Search for the cell housing the specified text and yield its [X, Y] center coordinate. 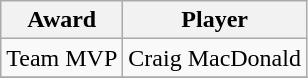
Award [62, 20]
Player [215, 20]
Team MVP [62, 58]
Craig MacDonald [215, 58]
